Detect which cell encompasses the target text, then output its [X, Y] center coordinate. 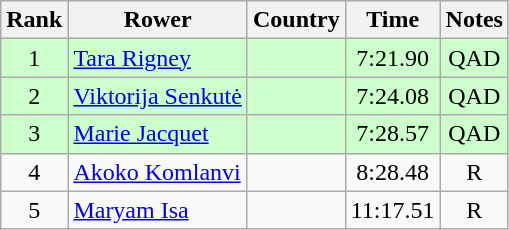
11:17.51 [392, 210]
Akoko Komlanvi [158, 172]
Rower [158, 20]
7:24.08 [392, 96]
7:28.57 [392, 134]
Tara Rigney [158, 58]
4 [34, 172]
Notes [474, 20]
2 [34, 96]
3 [34, 134]
Maryam Isa [158, 210]
Viktorija Senkutė [158, 96]
Time [392, 20]
7:21.90 [392, 58]
Marie Jacquet [158, 134]
Country [296, 20]
1 [34, 58]
8:28.48 [392, 172]
Rank [34, 20]
5 [34, 210]
